Locate the cell with the specified text and output its (X, Y) center coordinate. 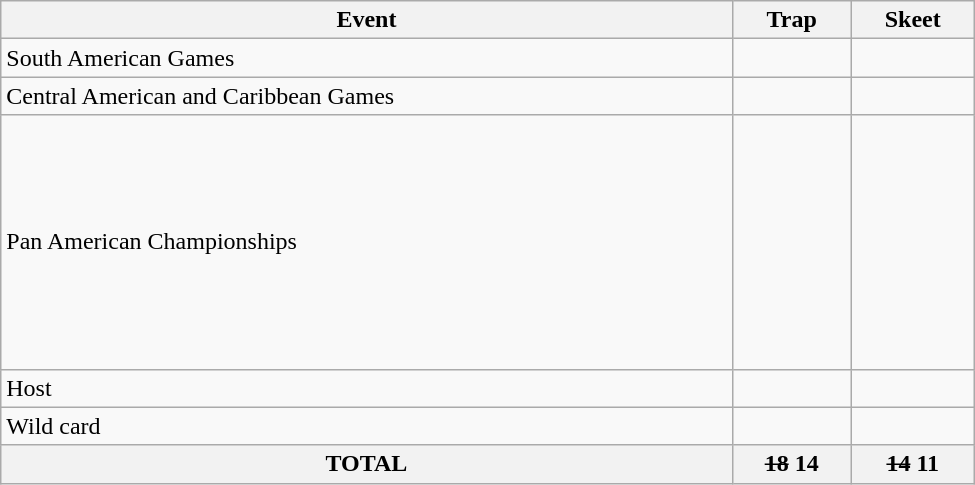
Skeet (912, 20)
14 11 (912, 464)
TOTAL (366, 464)
Host (366, 388)
18 14 (792, 464)
Pan American Championships (366, 242)
Trap (792, 20)
South American Games (366, 58)
Wild card (366, 426)
Event (366, 20)
Central American and Caribbean Games (366, 96)
